From the cell containing the given text, extract its center point as (X, Y) coordinate. 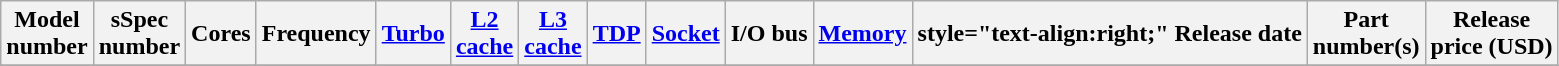
Socket (686, 34)
Memory (862, 34)
Modelnumber (47, 34)
Cores (222, 34)
Turbo (413, 34)
L3cache (553, 34)
TDP (616, 34)
Releaseprice (USD) (1492, 34)
L2cache (484, 34)
sSpecnumber (139, 34)
Frequency (316, 34)
I/O bus (769, 34)
style="text-align:right;" Release date (1110, 34)
Partnumber(s) (1366, 34)
